Search for the cell housing the specified text and yield its [x, y] center coordinate. 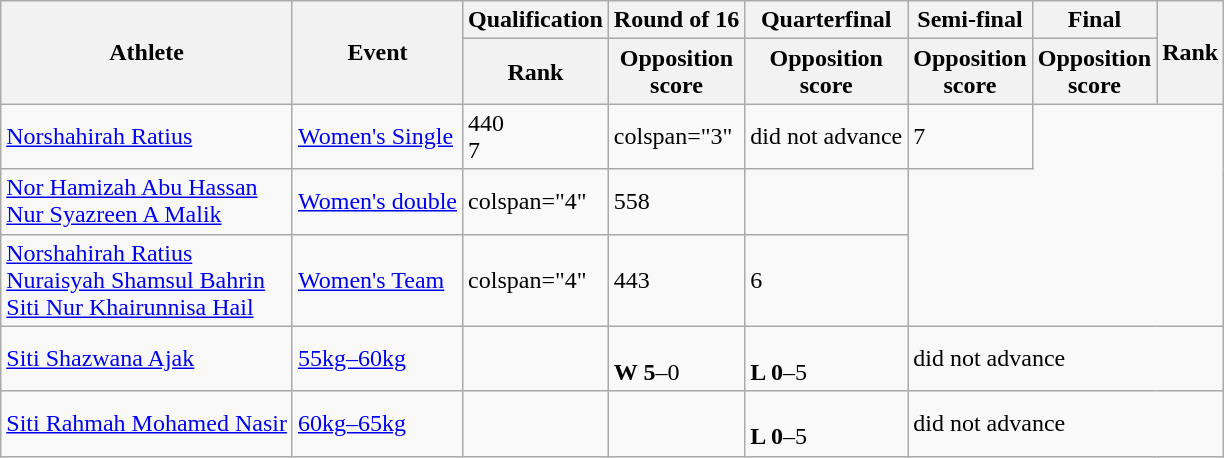
Quarterfinal [826, 20]
Nor Hamizah Abu HassanNur Syazreen A Malik [147, 202]
558 [676, 202]
55kg–60kg [377, 358]
440 7 [536, 136]
7 [970, 136]
W 5–0 [676, 358]
Siti Shazwana Ajak [147, 358]
Athlete [147, 52]
Women's Team [377, 280]
Women's double [377, 202]
443 [676, 280]
colspan="3" [676, 136]
Semi-final [970, 20]
Round of 16 [676, 20]
Event [377, 52]
Norshahirah Ratius [147, 136]
60kg–65kg [377, 424]
Qualification [536, 20]
Women's Single [377, 136]
Norshahirah RatiusNuraisyah Shamsul BahrinSiti Nur Khairunnisa Hail [147, 280]
Siti Rahmah Mohamed Nasir [147, 424]
6 [826, 280]
Final [1094, 20]
